Detect which cell encompasses the target text, then output its [x, y] center coordinate. 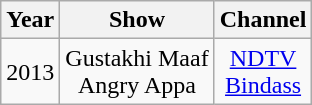
Gustakhi Maaf Angry Appa [137, 72]
NDTV Bindass [263, 72]
Channel [263, 20]
2013 [30, 72]
Show [137, 20]
Year [30, 20]
